Output the [x, y] coordinate of the center of the cell containing the given text.  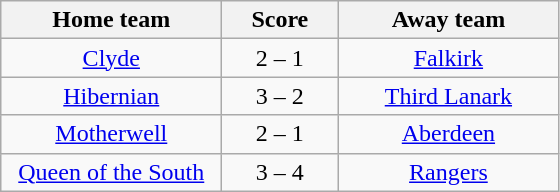
Clyde [112, 58]
Third Lanark [448, 96]
Rangers [448, 172]
3 – 4 [280, 172]
Hibernian [112, 96]
Home team [112, 20]
3 – 2 [280, 96]
Away team [448, 20]
Aberdeen [448, 134]
Queen of the South [112, 172]
Motherwell [112, 134]
Falkirk [448, 58]
Score [280, 20]
